From the cell containing the given text, extract its center point as (X, Y) coordinate. 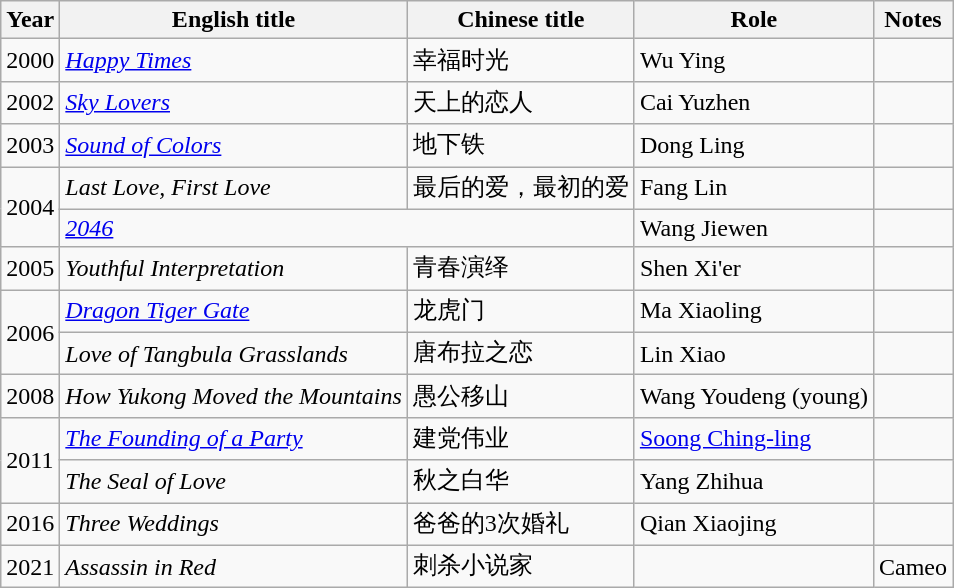
Lin Xiao (754, 354)
幸福时光 (520, 60)
Cameo (912, 566)
Chinese title (520, 20)
Three Weddings (234, 524)
Soong Ching-ling (754, 438)
Sky Lovers (234, 102)
Fang Lin (754, 188)
Love of Tangbula Grasslands (234, 354)
愚公移山 (520, 396)
地下铁 (520, 146)
Wang Jiewen (754, 228)
Sound of Colors (234, 146)
2016 (30, 524)
Ma Xiaoling (754, 312)
English title (234, 20)
The Founding of a Party (234, 438)
Last Love, First Love (234, 188)
2003 (30, 146)
青春演绎 (520, 268)
Role (754, 20)
How Yukong Moved the Mountains (234, 396)
最后的爱，最初的爱 (520, 188)
Year (30, 20)
Yang Zhihua (754, 482)
2006 (30, 332)
Dong Ling (754, 146)
The Seal of Love (234, 482)
爸爸的3次婚礼 (520, 524)
建党伟业 (520, 438)
Youthful Interpretation (234, 268)
Happy Times (234, 60)
2002 (30, 102)
刺杀小说家 (520, 566)
Qian Xiaojing (754, 524)
2008 (30, 396)
2021 (30, 566)
唐布拉之恋 (520, 354)
Shen Xi'er (754, 268)
2011 (30, 460)
2000 (30, 60)
2046 (348, 228)
天上的恋人 (520, 102)
Wu Ying (754, 60)
Dragon Tiger Gate (234, 312)
龙虎门 (520, 312)
秋之白华 (520, 482)
2005 (30, 268)
Assassin in Red (234, 566)
Notes (912, 20)
Cai Yuzhen (754, 102)
2004 (30, 206)
Wang Youdeng (young) (754, 396)
